Provide the (X, Y) coordinate of the cell's center where the given text is located.  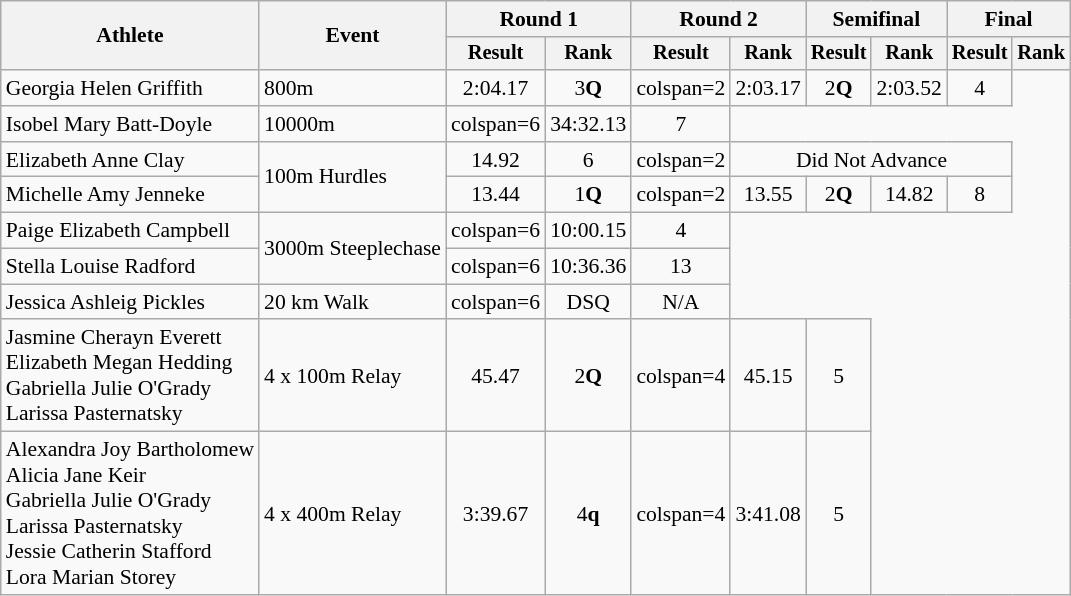
8 (980, 195)
4 x 100m Relay (352, 376)
10:36.36 (588, 267)
2:03.17 (768, 88)
20 km Walk (352, 302)
N/A (680, 302)
3:39.67 (496, 514)
2:04.17 (496, 88)
14.82 (908, 195)
3000m Steeplechase (352, 248)
Alexandra Joy BartholomewAlicia Jane KeirGabriella Julie O'GradyLarissa PasternatskyJessie Catherin StaffordLora Marian Storey (130, 514)
45.15 (768, 376)
14.92 (496, 160)
Semifinal (876, 19)
34:32.13 (588, 124)
1Q (588, 195)
Athlete (130, 36)
Jasmine Cherayn EverettElizabeth Megan HeddingGabriella Julie O'GradyLarissa Pasternatsky (130, 376)
Isobel Mary Batt-Doyle (130, 124)
4q (588, 514)
13.44 (496, 195)
10000m (352, 124)
Event (352, 36)
45.47 (496, 376)
Georgia Helen Griffith (130, 88)
2:03.52 (908, 88)
10:00.15 (588, 231)
Did Not Advance (871, 160)
Final (1008, 19)
800m (352, 88)
100m Hurdles (352, 178)
Elizabeth Anne Clay (130, 160)
7 (680, 124)
Jessica Ashleig Pickles (130, 302)
13.55 (768, 195)
Round 1 (538, 19)
Round 2 (718, 19)
3:41.08 (768, 514)
Stella Louise Radford (130, 267)
3Q (588, 88)
Michelle Amy Jenneke (130, 195)
Paige Elizabeth Campbell (130, 231)
6 (588, 160)
13 (680, 267)
DSQ (588, 302)
4 x 400m Relay (352, 514)
